Pinpoint the cell where the given text exists, returning its (X, Y) midpoint coordinate. 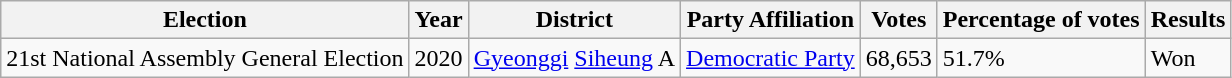
Election (205, 20)
Party Affiliation (771, 20)
Results (1188, 20)
51.7% (1041, 58)
Percentage of votes (1041, 20)
Year (438, 20)
Gyeonggi Siheung A (574, 58)
Democratic Party (771, 58)
District (574, 20)
21st National Assembly General Election (205, 58)
Won (1188, 58)
Votes (898, 20)
2020 (438, 58)
68,653 (898, 58)
